Return the [x, y] coordinate for the center point of the cell that contains the specified text.  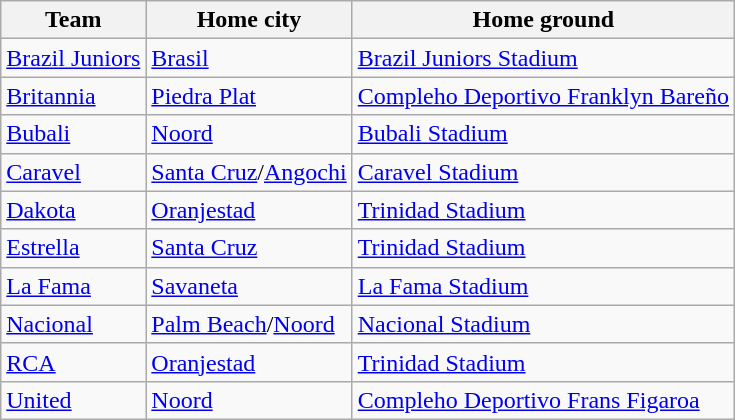
Home ground [543, 20]
Palm Beach/Noord [249, 324]
Brazil Juniors Stadium [543, 58]
Caravel [74, 172]
Nacional Stadium [543, 324]
Santa Cruz [249, 248]
Brazil Juniors [74, 58]
Bubali Stadium [543, 134]
Brasil [249, 58]
Compleho Deportivo Franklyn Bareño [543, 96]
Santa Cruz/Angochi [249, 172]
Caravel Stadium [543, 172]
United [74, 400]
Estrella [74, 248]
Britannia [74, 96]
RCA [74, 362]
Compleho Deportivo Frans Figaroa [543, 400]
Team [74, 20]
La Fama [74, 286]
Dakota [74, 210]
Savaneta [249, 286]
La Fama Stadium [543, 286]
Home city [249, 20]
Bubali [74, 134]
Piedra Plat [249, 96]
Nacional [74, 324]
